Locate the cell with the specified text and output its [x, y] center coordinate. 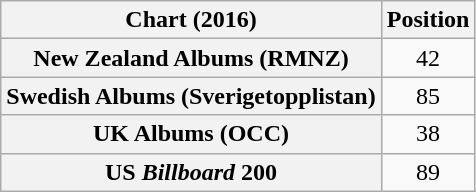
42 [428, 58]
89 [428, 172]
Chart (2016) [191, 20]
US Billboard 200 [191, 172]
New Zealand Albums (RMNZ) [191, 58]
Swedish Albums (Sverigetopplistan) [191, 96]
38 [428, 134]
UK Albums (OCC) [191, 134]
Position [428, 20]
85 [428, 96]
